Provide the [x, y] coordinate of the cell's center where the given text is located.  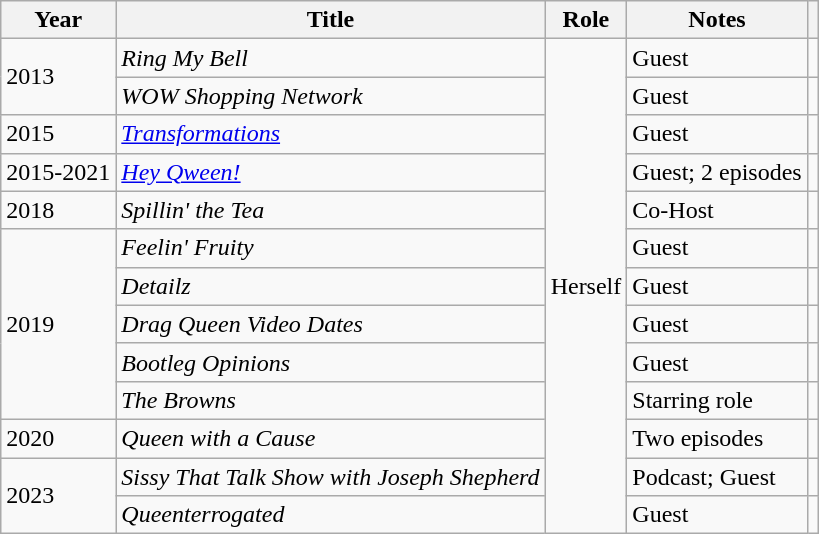
2018 [58, 210]
Feelin' Fruity [330, 248]
Herself [586, 286]
Co-Host [717, 210]
Notes [717, 20]
Detailz [330, 286]
Role [586, 20]
Drag Queen Video Dates [330, 324]
Two episodes [717, 438]
2015 [58, 134]
Guest; 2 episodes [717, 172]
Starring role [717, 400]
Bootleg Opinions [330, 362]
The Browns [330, 400]
2013 [58, 77]
2023 [58, 496]
Spillin' the Tea [330, 210]
Title [330, 20]
Podcast; Guest [717, 477]
2020 [58, 438]
2019 [58, 324]
Queenterrogated [330, 515]
Transformations [330, 134]
Sissy That Talk Show with Joseph Shepherd [330, 477]
WOW Shopping Network [330, 96]
Hey Qween! [330, 172]
2015-2021 [58, 172]
Queen with a Cause [330, 438]
Ring My Bell [330, 58]
Year [58, 20]
